Detect which cell encompasses the target text, then output its [x, y] center coordinate. 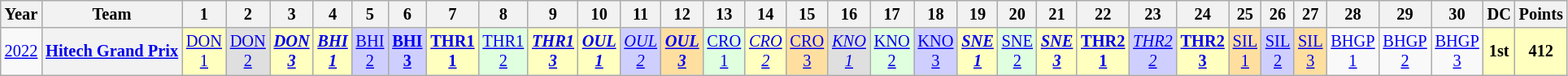
27 [1310, 14]
THR23 [1203, 51]
11 [640, 14]
412 [1541, 51]
SIL2 [1278, 51]
1 [204, 14]
CRO1 [724, 51]
BHI3 [407, 51]
30 [1457, 14]
2022 [21, 51]
BHI2 [371, 51]
CRO3 [808, 51]
22 [1103, 14]
BHGP1 [1352, 51]
5 [371, 14]
DC [1500, 14]
21 [1057, 14]
BHGP2 [1405, 51]
OUL2 [640, 51]
28 [1352, 14]
THR22 [1152, 51]
13 [724, 14]
SNE1 [978, 51]
SIL1 [1245, 51]
4 [332, 14]
6 [407, 14]
14 [765, 14]
DON1 [204, 51]
BHI1 [332, 51]
7 [452, 14]
THR11 [452, 51]
CRO2 [765, 51]
12 [682, 14]
3 [292, 14]
Team [112, 14]
THR21 [1103, 51]
18 [936, 14]
SIL3 [1310, 51]
OUL1 [599, 51]
29 [1405, 14]
KNO1 [849, 51]
26 [1278, 14]
DON3 [292, 51]
10 [599, 14]
8 [503, 14]
THR13 [553, 51]
2 [248, 14]
24 [1203, 14]
DON2 [248, 51]
SNE2 [1017, 51]
KNO2 [892, 51]
Year [21, 14]
OUL3 [682, 51]
16 [849, 14]
KNO3 [936, 51]
BHGP3 [1457, 51]
15 [808, 14]
23 [1152, 14]
19 [978, 14]
17 [892, 14]
SNE3 [1057, 51]
25 [1245, 14]
1st [1500, 51]
20 [1017, 14]
Points [1541, 14]
THR12 [503, 51]
9 [553, 14]
Hitech Grand Prix [112, 51]
